Determine the [X, Y] coordinate at the center of the cell enclosing the given text.  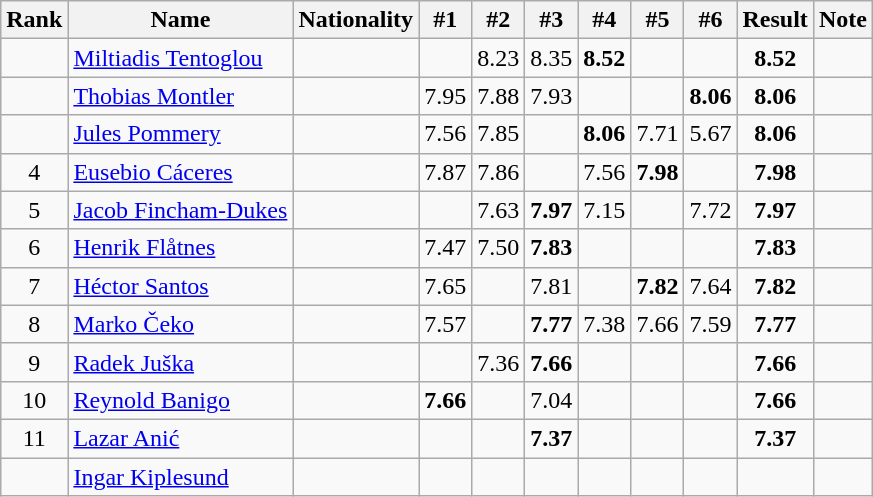
Lazar Anić [180, 438]
Reynold Banigo [180, 400]
#1 [446, 20]
7.93 [552, 96]
Henrik Flåtnes [180, 248]
7.57 [446, 324]
Nationality [356, 20]
8 [34, 324]
7.71 [658, 134]
7.65 [446, 286]
10 [34, 400]
7.50 [498, 248]
7.72 [710, 210]
Miltiadis Tentoglou [180, 58]
Jacob Fincham-Dukes [180, 210]
7.04 [552, 400]
5.67 [710, 134]
8.35 [552, 58]
7.87 [446, 172]
11 [34, 438]
7.15 [604, 210]
7.59 [710, 324]
9 [34, 362]
7.36 [498, 362]
Ingar Kiplesund [180, 477]
7.63 [498, 210]
Marko Čeko [180, 324]
Jules Pommery [180, 134]
#4 [604, 20]
#5 [658, 20]
Thobias Montler [180, 96]
5 [34, 210]
Rank [34, 20]
8.23 [498, 58]
7 [34, 286]
7.88 [498, 96]
Héctor Santos [180, 286]
4 [34, 172]
Result [775, 20]
#3 [552, 20]
7.95 [446, 96]
Radek Juška [180, 362]
Eusebio Cáceres [180, 172]
#6 [710, 20]
7.64 [710, 286]
Note [842, 20]
7.38 [604, 324]
6 [34, 248]
7.47 [446, 248]
#2 [498, 20]
7.81 [552, 286]
Name [180, 20]
7.86 [498, 172]
7.85 [498, 134]
